Provide the (x, y) coordinate of the cell's center where the given text is located.  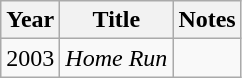
Title (116, 20)
Year (30, 20)
2003 (30, 58)
Home Run (116, 58)
Notes (207, 20)
